Capture the cell that displays the provided text and extract its (x, y) central coordinate. 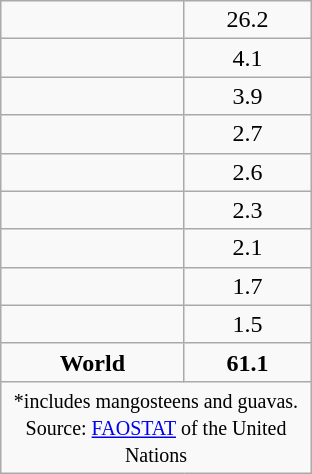
2.3 (248, 210)
2.7 (248, 134)
World (92, 362)
3.9 (248, 96)
1.5 (248, 324)
2.6 (248, 172)
2.1 (248, 248)
*includes mangosteens and guavas. Source: FAOSTAT of the United Nations (156, 427)
1.7 (248, 286)
26.2 (248, 20)
4.1 (248, 58)
61.1 (248, 362)
